From the cell containing the given text, extract its center point as [x, y] coordinate. 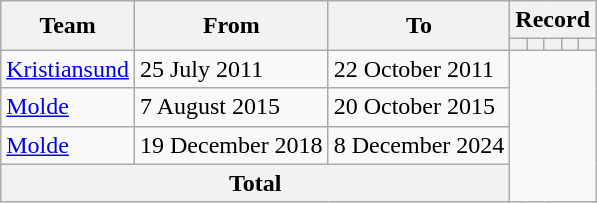
Total [256, 183]
Kristiansund [68, 69]
19 December 2018 [231, 145]
20 October 2015 [419, 107]
From [231, 26]
Team [68, 26]
25 July 2011 [231, 69]
22 October 2011 [419, 69]
8 December 2024 [419, 145]
7 August 2015 [231, 107]
Record [553, 20]
To [419, 26]
